For the text-containing cell, return its midpoint in [X, Y] coordinate format. 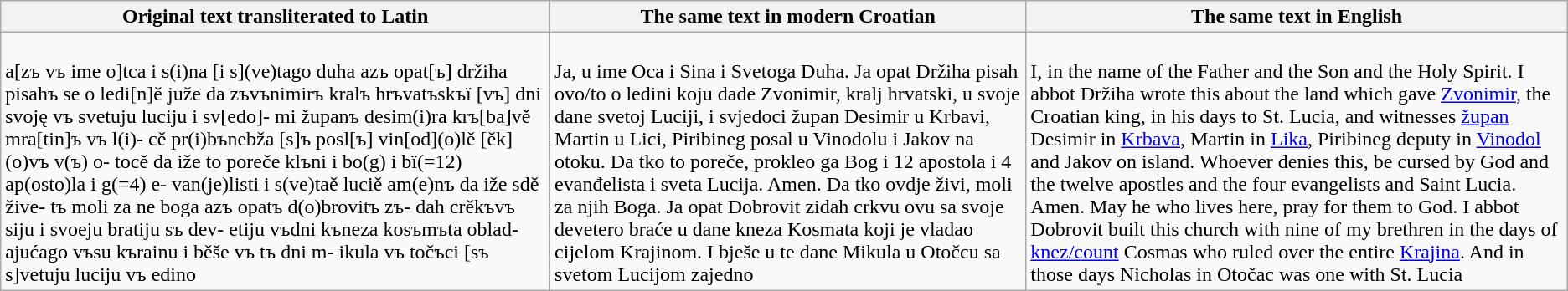
The same text in English [1297, 17]
The same text in modern Croatian [788, 17]
Original text transliterated to Latin [276, 17]
